Return (x, y) of the center of cell containing provided text 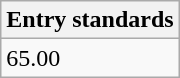
65.00 (90, 58)
Entry standards (90, 20)
